Find where the given text appears and provide that cell's center as (x, y) coordinate. 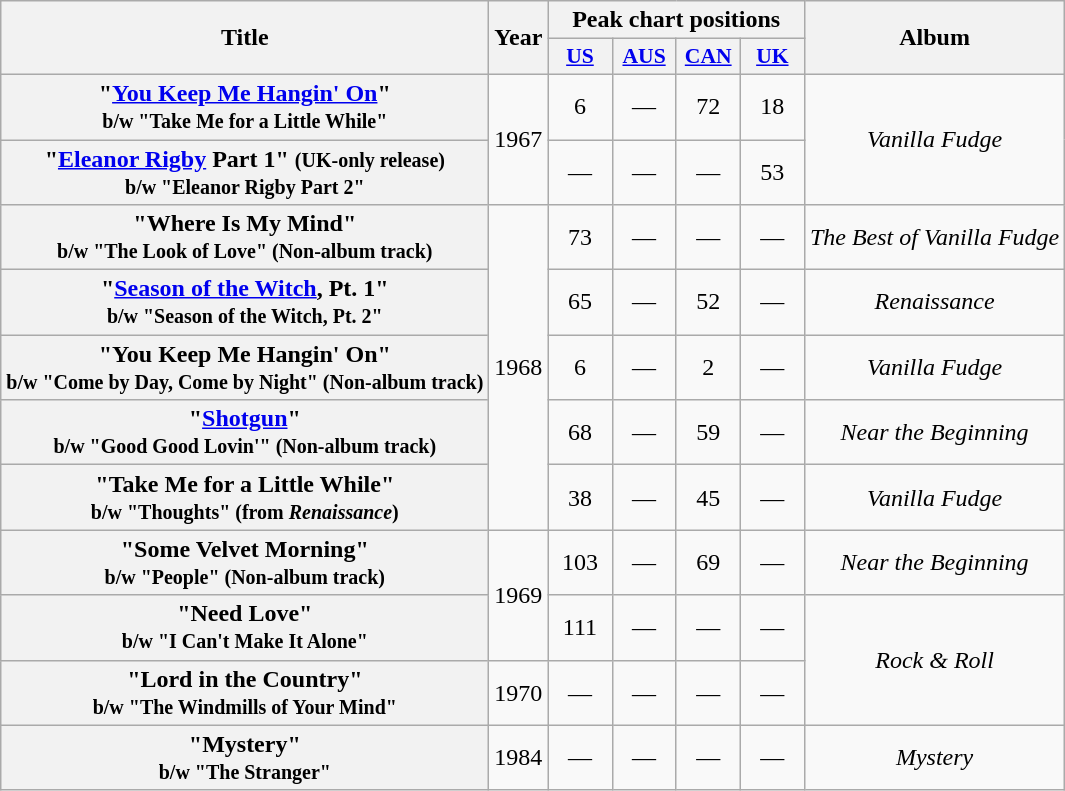
"Some Velvet Morning"b/w "People" (Non-album track) (245, 562)
"Season of the Witch, Pt. 1"b/w "Season of the Witch, Pt. 2" (245, 302)
Peak chart positions (676, 20)
45 (708, 498)
CAN (708, 57)
US (580, 57)
52 (708, 302)
"Take Me for a Little While"b/w "Thoughts" (from Renaissance) (245, 498)
The Best of Vanilla Fudge (934, 238)
"Shotgun" b/w "Good Good Lovin'" (Non-album track) (245, 432)
69 (708, 562)
38 (580, 498)
1969 (518, 595)
"Mystery"b/w "The Stranger" (245, 758)
AUS (644, 57)
53 (772, 172)
59 (708, 432)
Title (245, 38)
1967 (518, 139)
65 (580, 302)
UK (772, 57)
Year (518, 38)
68 (580, 432)
1984 (518, 758)
Renaissance (934, 302)
"Eleanor Rigby Part 1" (UK-only release)b/w "Eleanor Rigby Part 2" (245, 172)
"Where Is My Mind"b/w "The Look of Love" (Non-album track) (245, 238)
103 (580, 562)
Album (934, 38)
1968 (518, 368)
2 (708, 368)
Mystery (934, 758)
1970 (518, 692)
"You Keep Me Hangin' On"b/w "Come by Day, Come by Night" (Non-album track) (245, 368)
"Need Love"b/w "I Can't Make It Alone" (245, 628)
72 (708, 106)
18 (772, 106)
"You Keep Me Hangin' On"b/w "Take Me for a Little While" (245, 106)
"Lord in the Country"b/w "The Windmills of Your Mind" (245, 692)
111 (580, 628)
73 (580, 238)
Rock & Roll (934, 660)
